Return (X, Y) of the center of cell containing provided text 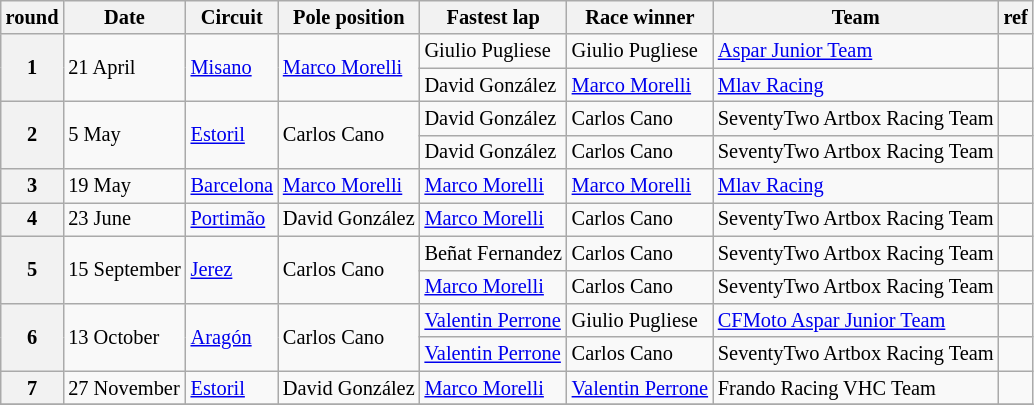
13 October (124, 336)
15 September (124, 270)
6 (32, 336)
Pole position (349, 17)
4 (32, 219)
27 November (124, 388)
Beñat Fernandez (494, 253)
Misano (232, 68)
7 (32, 388)
round (32, 17)
Date (124, 17)
19 May (124, 186)
23 June (124, 219)
Barcelona (232, 186)
Jerez (232, 270)
Aspar Junior Team (856, 51)
Circuit (232, 17)
Aragón (232, 336)
5 (32, 270)
Fastest lap (494, 17)
21 April (124, 68)
Portimão (232, 219)
CFMoto Aspar Junior Team (856, 320)
3 (32, 186)
Team (856, 17)
2 (32, 134)
1 (32, 68)
Race winner (640, 17)
ref (1016, 17)
Frando Racing VHC Team (856, 388)
5 May (124, 134)
